Extract the [X, Y] coordinate from the center of the cell holding the provided text.  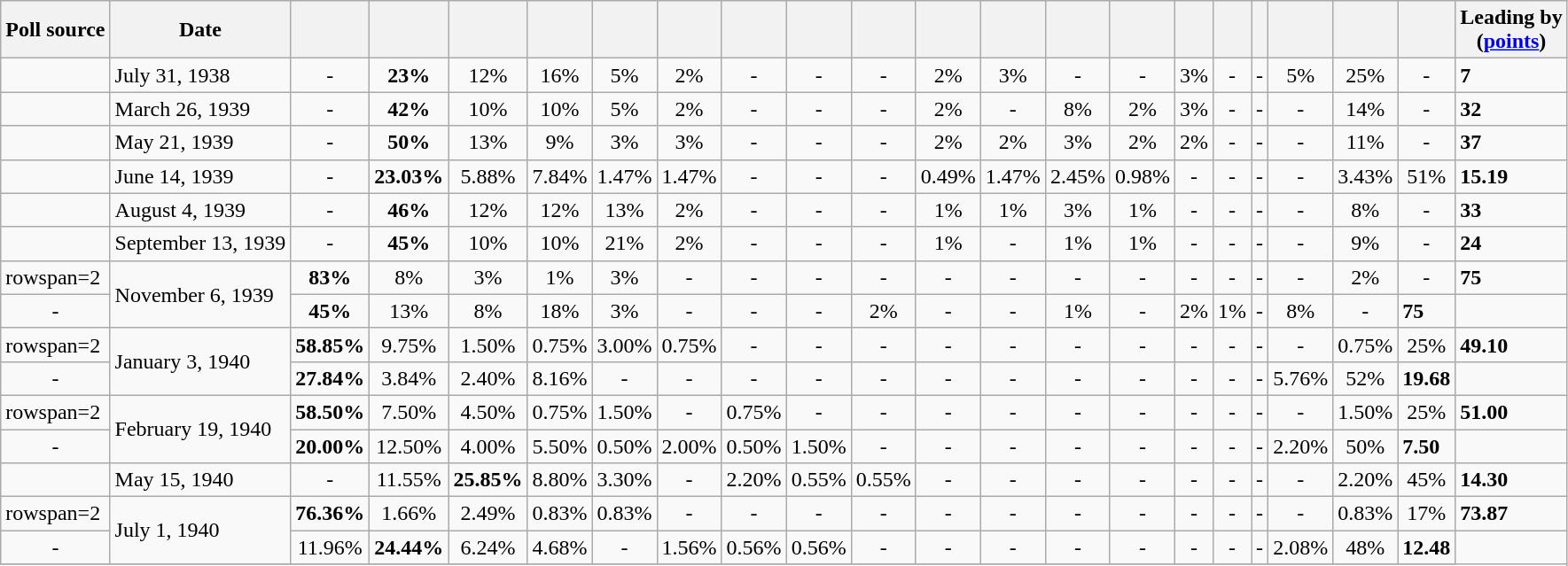
3.30% [624, 480]
24.44% [410, 547]
8.80% [560, 480]
Leading by(points) [1511, 30]
5.88% [488, 176]
83% [330, 277]
May 15, 1940 [200, 480]
1.56% [690, 547]
8.16% [560, 378]
March 26, 1939 [200, 109]
19.68 [1427, 378]
15.19 [1511, 176]
27.84% [330, 378]
52% [1365, 378]
12.50% [410, 446]
24 [1511, 244]
17% [1427, 514]
7.50 [1427, 446]
February 19, 1940 [200, 429]
6.24% [488, 547]
3.43% [1365, 176]
73.87 [1511, 514]
7 [1511, 75]
November 6, 1939 [200, 294]
21% [624, 244]
June 14, 1939 [200, 176]
0.98% [1142, 176]
2.00% [690, 446]
11% [1365, 143]
2.08% [1301, 547]
Poll source [55, 30]
0.49% [948, 176]
3.00% [624, 345]
January 3, 1940 [200, 361]
14.30 [1511, 480]
11.96% [330, 547]
37 [1511, 143]
3.84% [410, 378]
2.45% [1078, 176]
12.48 [1427, 547]
July 1, 1940 [200, 531]
58.85% [330, 345]
4.50% [488, 412]
May 21, 1939 [200, 143]
5.76% [1301, 378]
Date [200, 30]
49.10 [1511, 345]
2.49% [488, 514]
20.00% [330, 446]
9.75% [410, 345]
11.55% [410, 480]
25.85% [488, 480]
July 31, 1938 [200, 75]
5.50% [560, 446]
2.40% [488, 378]
August 4, 1939 [200, 210]
16% [560, 75]
14% [1365, 109]
1.66% [410, 514]
51.00 [1511, 412]
42% [410, 109]
51% [1427, 176]
48% [1365, 547]
32 [1511, 109]
23.03% [410, 176]
33 [1511, 210]
7.50% [410, 412]
September 13, 1939 [200, 244]
4.68% [560, 547]
7.84% [560, 176]
23% [410, 75]
4.00% [488, 446]
76.36% [330, 514]
46% [410, 210]
18% [560, 311]
58.50% [330, 412]
